Identify which cell holds the provided text, then report its (X, Y) central coordinate. 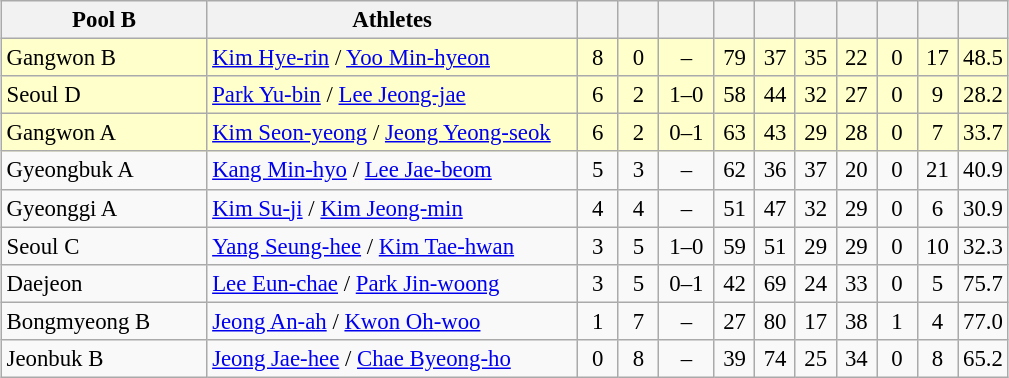
25 (816, 358)
Jeong An-ah / Kwon Oh-woo (392, 321)
63 (734, 133)
Lee Eun-chae / Park Jin-woong (392, 283)
39 (734, 358)
Kang Min-hyo / Lee Jae-beom (392, 170)
28.2 (983, 95)
44 (776, 95)
Pool B (104, 20)
Seoul C (104, 246)
36 (776, 170)
24 (816, 283)
Gyeonggi A (104, 208)
Jeong Jae-hee / Chae Byeong-ho (392, 358)
Park Yu-bin / Lee Jeong-jae (392, 95)
21 (938, 170)
75.7 (983, 283)
Bongmyeong B (104, 321)
34 (856, 358)
10 (938, 246)
58 (734, 95)
Gangwon B (104, 58)
Jeonbuk B (104, 358)
47 (776, 208)
74 (776, 358)
35 (816, 58)
80 (776, 321)
Seoul D (104, 95)
20 (856, 170)
59 (734, 246)
9 (938, 95)
43 (776, 133)
38 (856, 321)
Kim Seon-yeong / Jeong Yeong-seok (392, 133)
Gangwon A (104, 133)
77.0 (983, 321)
Gyeongbuk A (104, 170)
Kim Su-ji / Kim Jeong-min (392, 208)
Kim Hye-rin / Yoo Min-hyeon (392, 58)
48.5 (983, 58)
Daejeon (104, 283)
79 (734, 58)
42 (734, 283)
33 (856, 283)
22 (856, 58)
30.9 (983, 208)
Athletes (392, 20)
Yang Seung-hee / Kim Tae-hwan (392, 246)
69 (776, 283)
65.2 (983, 358)
28 (856, 133)
40.9 (983, 170)
62 (734, 170)
33.7 (983, 133)
32.3 (983, 246)
